Capture the cell that displays the provided text and extract its [x, y] central coordinate. 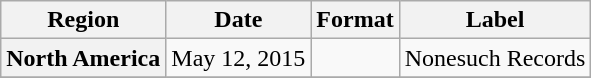
North America [84, 58]
Date [238, 20]
Region [84, 20]
Nonesuch Records [495, 58]
Format [355, 20]
May 12, 2015 [238, 58]
Label [495, 20]
